Locate the cell with the specified text and output its [x, y] center coordinate. 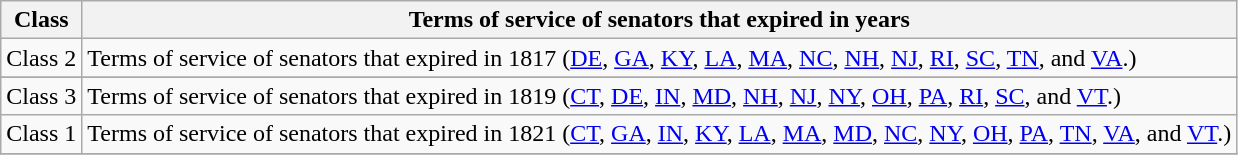
Terms of service of senators that expired in 1819 (CT, DE, IN, MD, NH, NJ, NY, OH, PA, RI, SC, and VT.) [660, 96]
Class 3 [42, 96]
Class 1 [42, 134]
Terms of service of senators that expired in years [660, 20]
Class [42, 20]
Class 2 [42, 58]
Terms of service of senators that expired in 1817 (DE, GA, KY, LA, MA, NC, NH, NJ, RI, SC, TN, and VA.) [660, 58]
Terms of service of senators that expired in 1821 (CT, GA, IN, KY, LA, MA, MD, NC, NY, OH, PA, TN, VA, and VT.) [660, 134]
